Detect which cell encompasses the target text, then output its (X, Y) center coordinate. 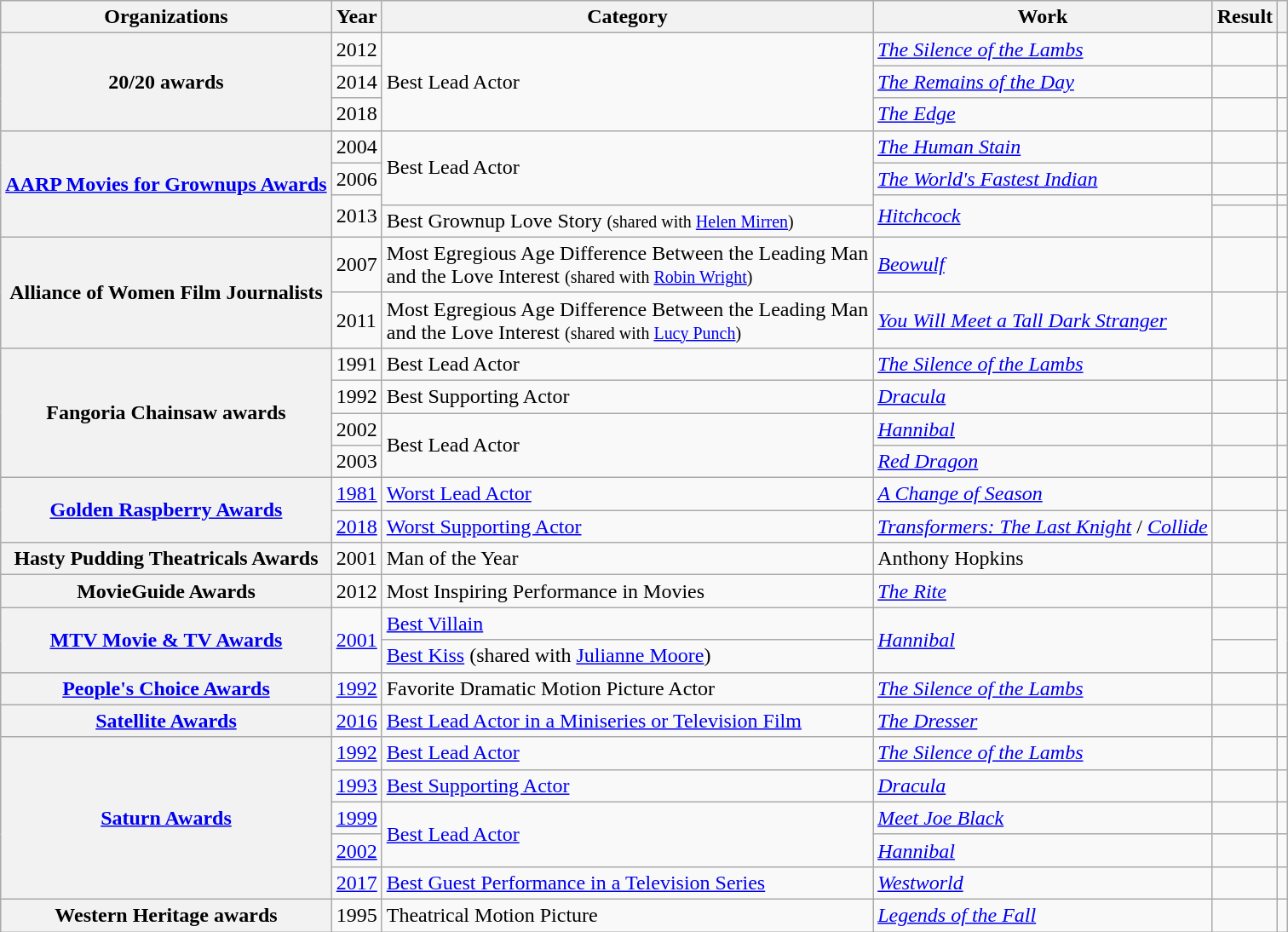
Meet Joe Black (1043, 818)
Hitchcock (1043, 216)
Category (627, 17)
You Will Meet a Tall Dark Stranger (1043, 320)
Red Dragon (1043, 462)
Worst Lead Actor (627, 494)
1991 (356, 364)
20/20 awards (166, 82)
MovieGuide Awards (166, 591)
2017 (356, 883)
AARP Movies for Grownups Awards (166, 184)
Most Egregious Age Difference Between the Leading Man and the Love Interest (shared with Lucy Punch) (627, 320)
Western Heritage awards (166, 915)
Beowulf (1043, 264)
Best Guest Performance in a Television Series (627, 883)
Alliance of Women Film Journalists (166, 292)
Best Villain (627, 624)
1993 (356, 785)
People's Choice Awards (166, 688)
Golden Raspberry Awards (166, 510)
Theatrical Motion Picture (627, 915)
The Human Stain (1043, 147)
Worst Supporting Actor (627, 526)
The World's Fastest Indian (1043, 179)
Most Egregious Age Difference Between the Leading Man and the Love Interest (shared with Robin Wright) (627, 264)
Work (1043, 17)
The Edge (1043, 114)
Favorite Dramatic Motion Picture Actor (627, 688)
2013 (356, 216)
Best Lead Actor in a Miniseries or Television Film (627, 721)
2004 (356, 147)
Year (356, 17)
Fangoria Chainsaw awards (166, 412)
Hasty Pudding Theatricals Awards (166, 559)
2007 (356, 264)
The Dresser (1043, 721)
Legends of the Fall (1043, 915)
The Rite (1043, 591)
Anthony Hopkins (1043, 559)
2014 (356, 82)
1999 (356, 818)
Best Grownup Love Story (shared with Helen Mirren) (627, 221)
Most Inspiring Performance in Movies (627, 591)
Result (1245, 17)
A Change of Season (1043, 494)
Organizations (166, 17)
2006 (356, 179)
1995 (356, 915)
2016 (356, 721)
1981 (356, 494)
2011 (356, 320)
Man of the Year (627, 559)
Best Kiss (shared with Julianne Moore) (627, 656)
Saturn Awards (166, 818)
Transformers: The Last Knight / Collide (1043, 526)
Westworld (1043, 883)
Satellite Awards (166, 721)
The Remains of the Day (1043, 82)
MTV Movie & TV Awards (166, 640)
2003 (356, 462)
